Pinpoint the cell where the given text exists, returning its (x, y) midpoint coordinate. 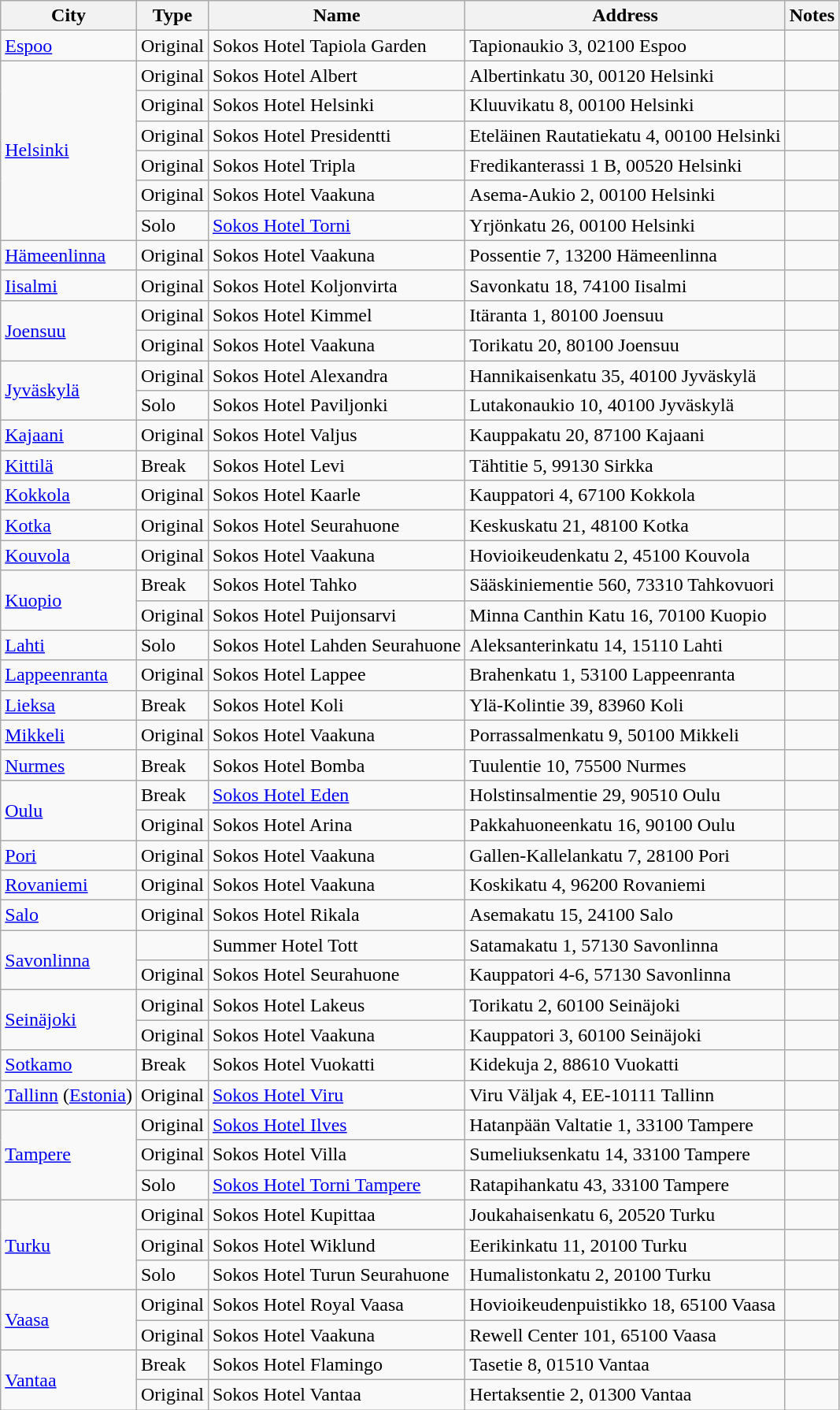
Kidekuja 2, 88610 Vuokatti (625, 1065)
Sokos Hotel Rikala (336, 915)
Kauppakatu 20, 87100 Kajaani (625, 436)
Sokos Hotel Turun Seurahuone (336, 1275)
Possentie 7, 13200 Hämeenlinna (625, 255)
Rewell Center 101, 65100 Vaasa (625, 1335)
Sokos Hotel Torni Tampere (336, 1185)
Satamakatu 1, 57130 Savonlinna (625, 945)
Espoo (69, 46)
Ratapihankatu 43, 33100 Tampere (625, 1185)
Seinäjoki (69, 1020)
Iisalmi (69, 285)
Kotka (69, 525)
Hovioikeudenpuistikko 18, 65100 Vaasa (625, 1304)
Kittilä (69, 466)
Summer Hotel Tott (336, 945)
Sokos Hotel Arina (336, 825)
Sokos Hotel Helsinki (336, 106)
Hannikaisenkatu 35, 40100 Jyväskylä (625, 376)
Lutakonaukio 10, 40100 Jyväskylä (625, 406)
Kajaani (69, 436)
Sokos Hotel Bomba (336, 765)
Humalistonkatu 2, 20100 Turku (625, 1275)
Keskuskatu 21, 48100 Kotka (625, 525)
Sokos Hotel Tripla (336, 165)
Porrassalmenkatu 9, 50100 Mikkeli (625, 735)
Hovioikeudenkatu 2, 45100 Kouvola (625, 555)
Tapionaukio 3, 02100 Espoo (625, 46)
Kouvola (69, 555)
Sokos Hotel Vuokatti (336, 1065)
Albertinkatu 30, 00120 Helsinki (625, 76)
Sokos Hotel Koli (336, 705)
Sokos Hotel Vantaa (336, 1395)
Kuopio (69, 600)
Address (625, 16)
Hämeenlinna (69, 255)
Rovaniemi (69, 885)
Lieksa (69, 705)
Turku (69, 1245)
Savonkatu 18, 74100 Iisalmi (625, 285)
Asema-Aukio 2, 00100 Helsinki (625, 195)
Sääskiniementie 560, 73310 Tahkovuori (625, 585)
Fredikanterassi 1 B, 00520 Helsinki (625, 165)
Kauppatori 4, 67100 Kokkola (625, 495)
Sokos Hotel Koljonvirta (336, 285)
Notes (812, 16)
Savonlinna (69, 960)
Sokos Hotel Villa (336, 1155)
Tallinn (Estonia) (69, 1095)
Brahenkatu 1, 53100 Lappeenranta (625, 675)
Helsinki (69, 150)
Koskikatu 4, 96200 Rovaniemi (625, 885)
Torikatu 20, 80100 Joensuu (625, 345)
Tähtitie 5, 99130 Sirkka (625, 466)
Aleksanterinkatu 14, 15110 Lahti (625, 645)
Pori (69, 855)
Eteläinen Rautatiekatu 4, 00100 Helsinki (625, 135)
Salo (69, 915)
Sokos Hotel Kaarle (336, 495)
Kauppatori 3, 60100 Seinäjoki (625, 1035)
Mikkeli (69, 735)
Sokos Hotel Paviljonki (336, 406)
Sokos Hotel Ilves (336, 1125)
Lappeenranta (69, 675)
Sokos Hotel Kimmel (336, 315)
Sokos Hotel Valjus (336, 436)
Sokos Hotel Presidentti (336, 135)
Tampere (69, 1155)
Lahti (69, 645)
Sumeliuksenkatu 14, 33100 Tampere (625, 1155)
Ylä-Kolintie 39, 83960 Koli (625, 705)
Eerikinkatu 11, 20100 Turku (625, 1245)
Joensuu (69, 330)
Pakkahuoneenkatu 16, 90100 Oulu (625, 825)
Minna Canthin Katu 16, 70100 Kuopio (625, 615)
Sokos Hotel Eden (336, 795)
Oulu (69, 810)
Kauppatori 4-6, 57130 Savonlinna (625, 975)
Type (172, 16)
Hertaksentie 2, 01300 Vantaa (625, 1395)
Sokos Hotel Lakeus (336, 1005)
Sotkamo (69, 1065)
Yrjönkatu 26, 00100 Helsinki (625, 225)
City (69, 16)
Sokos Hotel Tahko (336, 585)
Torikatu 2, 60100 Seinäjoki (625, 1005)
Jyväskylä (69, 391)
Gallen-Kallelankatu 7, 28100 Pori (625, 855)
Sokos Hotel Kupittaa (336, 1215)
Sokos Hotel Lahden Seurahuone (336, 645)
Name (336, 16)
Tasetie 8, 01510 Vantaa (625, 1365)
Vaasa (69, 1319)
Nurmes (69, 765)
Sokos Hotel Lappee (336, 675)
Holstinsalmentie 29, 90510 Oulu (625, 795)
Itäranta 1, 80100 Joensuu (625, 315)
Tuulentie 10, 75500 Nurmes (625, 765)
Sokos Hotel Alexandra (336, 376)
Sokos Hotel Albert (336, 76)
Sokos Hotel Levi (336, 466)
Kokkola (69, 495)
Sokos Hotel Torni (336, 225)
Viru Väljak 4, EE-10111 Tallinn (625, 1095)
Hatanpään Valtatie 1, 33100 Tampere (625, 1125)
Joukahaisenkatu 6, 20520 Turku (625, 1215)
Sokos Hotel Tapiola Garden (336, 46)
Sokos Hotel Viru (336, 1095)
Sokos Hotel Wiklund (336, 1245)
Sokos Hotel Puijonsarvi (336, 615)
Kluuvikatu 8, 00100 Helsinki (625, 106)
Sokos Hotel Flamingo (336, 1365)
Sokos Hotel Royal Vaasa (336, 1304)
Vantaa (69, 1380)
Asemakatu 15, 24100 Salo (625, 915)
